Scan for the cell matching the given text and deliver its [X, Y] coordinate at center. 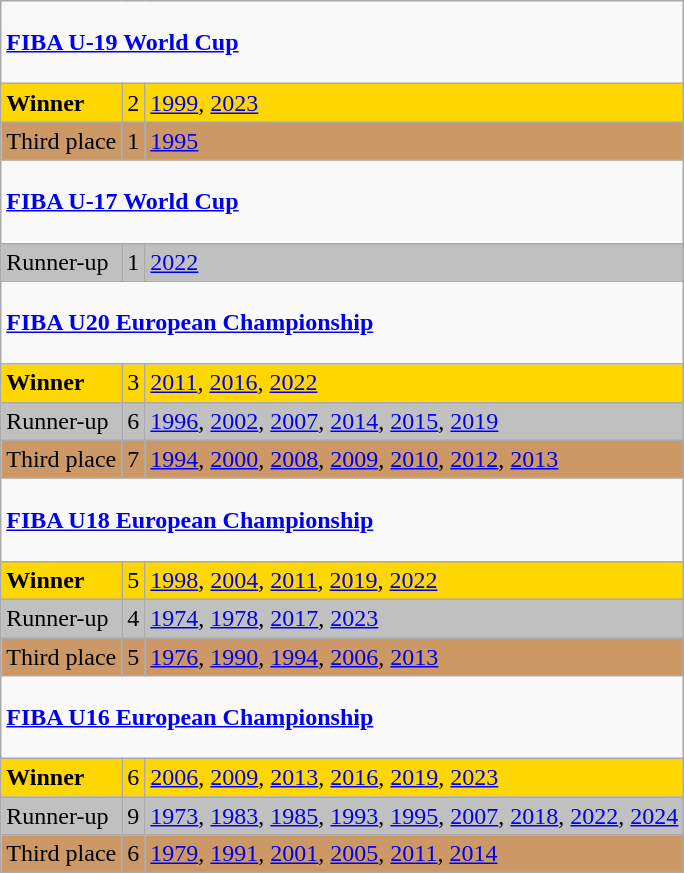
9 [134, 816]
2 [134, 103]
2006, 2009, 2013, 2016, 2019, 2023 [414, 778]
FIBA U-19 World Cup [342, 42]
2011, 2016, 2022 [414, 383]
1973, 1983, 1985, 1993, 1995, 2007, 2018, 2022, 2024 [414, 816]
1974, 1978, 2017, 2023 [414, 618]
1979, 1991, 2001, 2005, 2011, 2014 [414, 854]
1994, 2000, 2008, 2009, 2010, 2012, 2013 [414, 459]
FIBA U16 European Championship [342, 718]
1998, 2004, 2011, 2019, 2022 [414, 580]
2022 [414, 262]
4 [134, 618]
1995 [414, 141]
FIBA U20 European Championship [342, 322]
1996, 2002, 2007, 2014, 2015, 2019 [414, 421]
FIBA U-17 World Cup [342, 202]
FIBA U18 European Championship [342, 520]
1976, 1990, 1994, 2006, 2013 [414, 657]
7 [134, 459]
1999, 2023 [414, 103]
3 [134, 383]
